From the cell containing the given text, extract its center point as (x, y) coordinate. 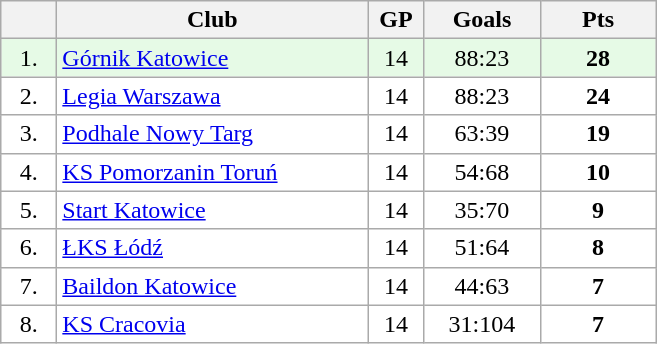
Goals (482, 20)
7. (29, 286)
8 (598, 248)
63:39 (482, 134)
Legia Warszawa (212, 96)
5. (29, 210)
Podhale Nowy Targ (212, 134)
1. (29, 58)
24 (598, 96)
54:68 (482, 172)
8. (29, 324)
GP (396, 20)
44:63 (482, 286)
KS Cracovia (212, 324)
35:70 (482, 210)
28 (598, 58)
Club (212, 20)
10 (598, 172)
19 (598, 134)
ŁKS Łódź (212, 248)
9 (598, 210)
31:104 (482, 324)
4. (29, 172)
2. (29, 96)
51:64 (482, 248)
KS Pomorzanin Toruń (212, 172)
Start Katowice (212, 210)
Pts (598, 20)
3. (29, 134)
Górnik Katowice (212, 58)
6. (29, 248)
Baildon Katowice (212, 286)
